Output the (x, y) coordinate of the center of the cell containing the given text.  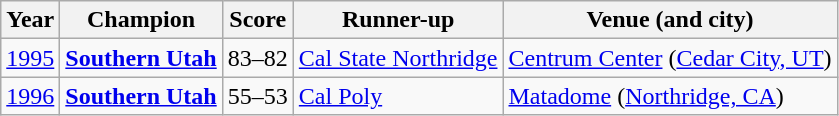
Cal State Northridge (398, 58)
Venue (and city) (670, 20)
1996 (30, 96)
Cal Poly (398, 96)
1995 (30, 58)
Matadome (Northridge, CA) (670, 96)
55–53 (258, 96)
Champion (141, 20)
83–82 (258, 58)
Score (258, 20)
Runner-up (398, 20)
Year (30, 20)
Centrum Center (Cedar City, UT) (670, 58)
